Detect which cell encompasses the target text, then output its (X, Y) center coordinate. 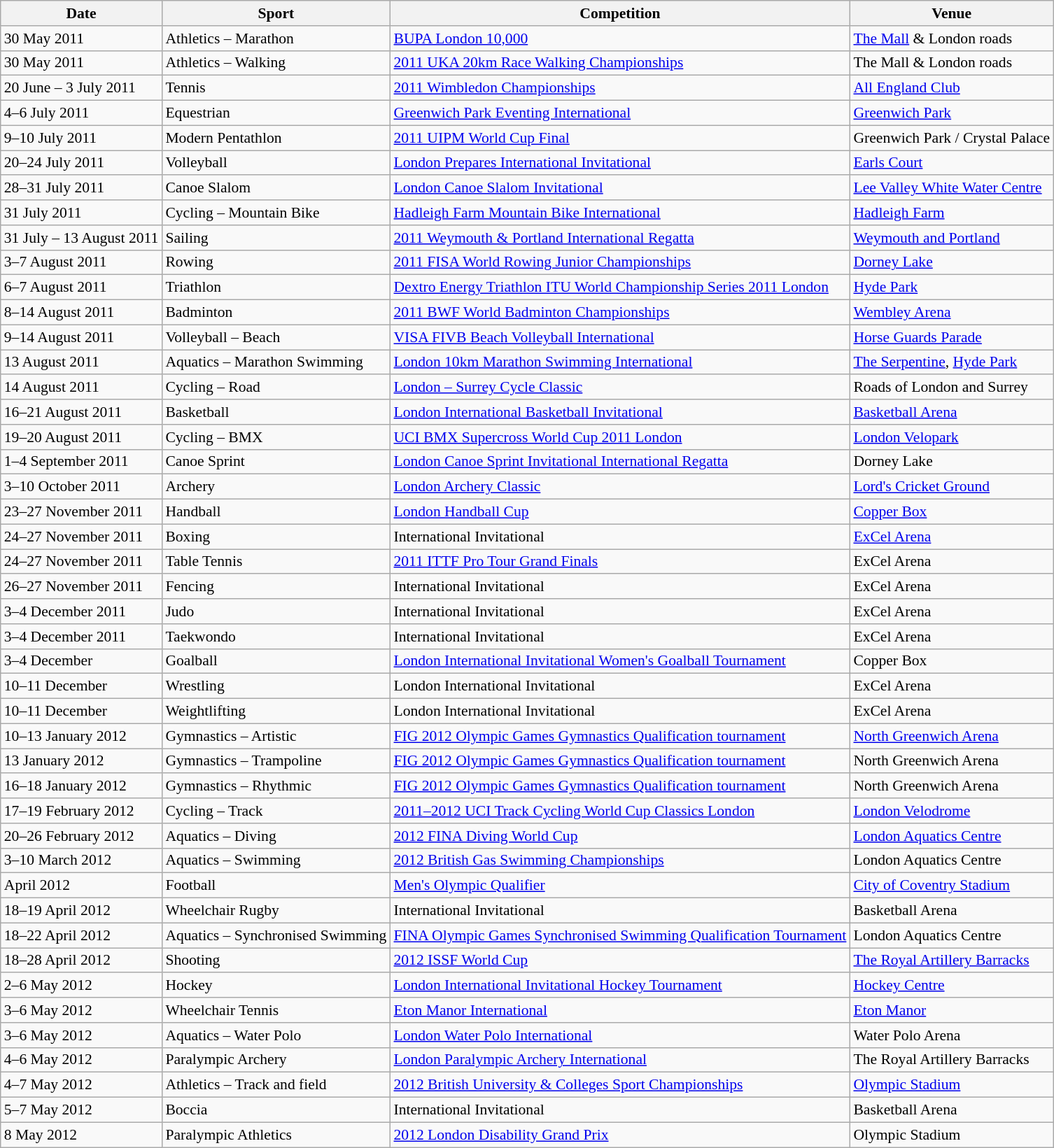
Canoe Sprint (276, 462)
2011 Wimbledon Championships (620, 88)
2012 FINA Diving World Cup (620, 836)
London Water Polo International (620, 1035)
31 July 2011 (81, 213)
Athletics – Marathon (276, 38)
Eton Manor International (620, 1010)
Cycling – Road (276, 388)
Wheelchair Tennis (276, 1010)
Canoe Slalom (276, 188)
Sport (276, 13)
Handball (276, 512)
2011–2012 UCI Track Cycling World Cup Classics London (620, 811)
2012 British University & Colleges Sport Championships (620, 1085)
Gymnastics – Rhythmic (276, 786)
Volleyball – Beach (276, 337)
Competition (620, 13)
Aquatics – Marathon Swimming (276, 362)
3–7 August 2011 (81, 262)
8 May 2012 (81, 1135)
Wheelchair Rugby (276, 911)
FINA Olympic Games Synchronised Swimming Qualification Tournament (620, 935)
BUPA London 10,000 (620, 38)
Shooting (276, 961)
Cycling – Mountain Bike (276, 213)
Men's Olympic Qualifier (620, 886)
Archery (276, 487)
Hockey (276, 986)
London Archery Classic (620, 487)
Cycling – BMX (276, 437)
Aquatics – Diving (276, 836)
2012 London Disability Grand Prix (620, 1135)
Equestrian (276, 113)
3–10 March 2012 (81, 860)
Football (276, 886)
City of Coventry Stadium (952, 886)
20–26 February 2012 (81, 836)
Triathlon (276, 288)
London International Invitational Hockey Tournament (620, 986)
Earls Court (952, 163)
2011 BWF World Badminton Championships (620, 313)
Weightlifting (276, 711)
Boxing (276, 537)
4–6 July 2011 (81, 113)
Gymnastics – Trampoline (276, 761)
Venue (952, 13)
Eton Manor (952, 1010)
31 July – 13 August 2011 (81, 238)
Hyde Park (952, 288)
Paralympic Archery (276, 1060)
2011 FISA World Rowing Junior Championships (620, 262)
2011 UKA 20km Race Walking Championships (620, 63)
London 10km Marathon Swimming International (620, 362)
19–20 August 2011 (81, 437)
13 August 2011 (81, 362)
Hadleigh Farm Mountain Bike International (620, 213)
London Canoe Slalom Invitational (620, 188)
6–7 August 2011 (81, 288)
Lord's Cricket Ground (952, 487)
3–4 December (81, 661)
Aquatics – Synchronised Swimming (276, 935)
Horse Guards Parade (952, 337)
2–6 May 2012 (81, 986)
Aquatics – Swimming (276, 860)
All England Club (952, 88)
28–31 July 2011 (81, 188)
14 August 2011 (81, 388)
16–18 January 2012 (81, 786)
18–22 April 2012 (81, 935)
London International Basketball Invitational (620, 412)
Fencing (276, 587)
20 June – 3 July 2011 (81, 88)
9–14 August 2011 (81, 337)
Hockey Centre (952, 986)
Tennis (276, 88)
Wembley Arena (952, 313)
Water Polo Arena (952, 1035)
4–6 May 2012 (81, 1060)
Greenwich Park (952, 113)
London – Surrey Cycle Classic (620, 388)
April 2012 (81, 886)
London Paralympic Archery International (620, 1060)
London Prepares International Invitational (620, 163)
17–19 February 2012 (81, 811)
The Serpentine, Hyde Park (952, 362)
26–27 November 2011 (81, 587)
Judo (276, 611)
Date (81, 13)
Boccia (276, 1110)
Greenwich Park / Crystal Palace (952, 138)
Lee Valley White Water Centre (952, 188)
Athletics – Track and field (276, 1085)
2011 Weymouth & Portland International Regatta (620, 238)
2012 British Gas Swimming Championships (620, 860)
5–7 May 2012 (81, 1110)
2011 UIPM World Cup Final (620, 138)
Aquatics – Water Polo (276, 1035)
Volleyball (276, 163)
Modern Pentathlon (276, 138)
13 January 2012 (81, 761)
Hadleigh Farm (952, 213)
20–24 July 2011 (81, 163)
London Canoe Sprint Invitational International Regatta (620, 462)
23–27 November 2011 (81, 512)
3–10 October 2011 (81, 487)
Dextro Energy Triathlon ITU World Championship Series 2011 London (620, 288)
Rowing (276, 262)
London Velopark (952, 437)
Greenwich Park Eventing International (620, 113)
Cycling – Track (276, 811)
16–21 August 2011 (81, 412)
8–14 August 2011 (81, 313)
Goalball (276, 661)
2012 ISSF World Cup (620, 961)
Badminton (276, 313)
Athletics – Walking (276, 63)
VISA FIVB Beach Volleyball International (620, 337)
London International Invitational Women's Goalball Tournament (620, 661)
Roads of London and Surrey (952, 388)
9–10 July 2011 (81, 138)
Paralympic Athletics (276, 1135)
18–28 April 2012 (81, 961)
2011 ITTF Pro Tour Grand Finals (620, 562)
Wrestling (276, 686)
18–19 April 2012 (81, 911)
1–4 September 2011 (81, 462)
4–7 May 2012 (81, 1085)
Basketball (276, 412)
Gymnastics – Artistic (276, 736)
London Handball Cup (620, 512)
Weymouth and Portland (952, 238)
UCI BMX Supercross World Cup 2011 London (620, 437)
10–13 January 2012 (81, 736)
London Velodrome (952, 811)
Sailing (276, 238)
Table Tennis (276, 562)
Taekwondo (276, 637)
